Return the (X, Y) coordinate for the center point of the cell that contains the specified text.  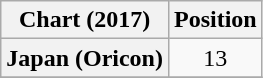
Japan (Oricon) (85, 58)
Chart (2017) (85, 20)
Position (215, 20)
13 (215, 58)
